Identify which cell holds the provided text, then report its [x, y] central coordinate. 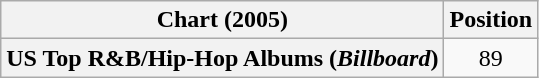
US Top R&B/Hip-Hop Albums (Billboard) [222, 58]
Chart (2005) [222, 20]
89 [491, 58]
Position [491, 20]
